Return (X, Y) of the center of cell containing provided text 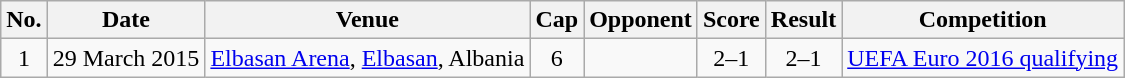
6 (557, 58)
1 (24, 58)
29 March 2015 (126, 58)
Opponent (641, 20)
No. (24, 20)
Venue (368, 20)
Result (803, 20)
Cap (557, 20)
UEFA Euro 2016 qualifying (983, 58)
Score (731, 20)
Competition (983, 20)
Date (126, 20)
Elbasan Arena, Elbasan, Albania (368, 58)
